Capture the cell that displays the provided text and extract its [x, y] central coordinate. 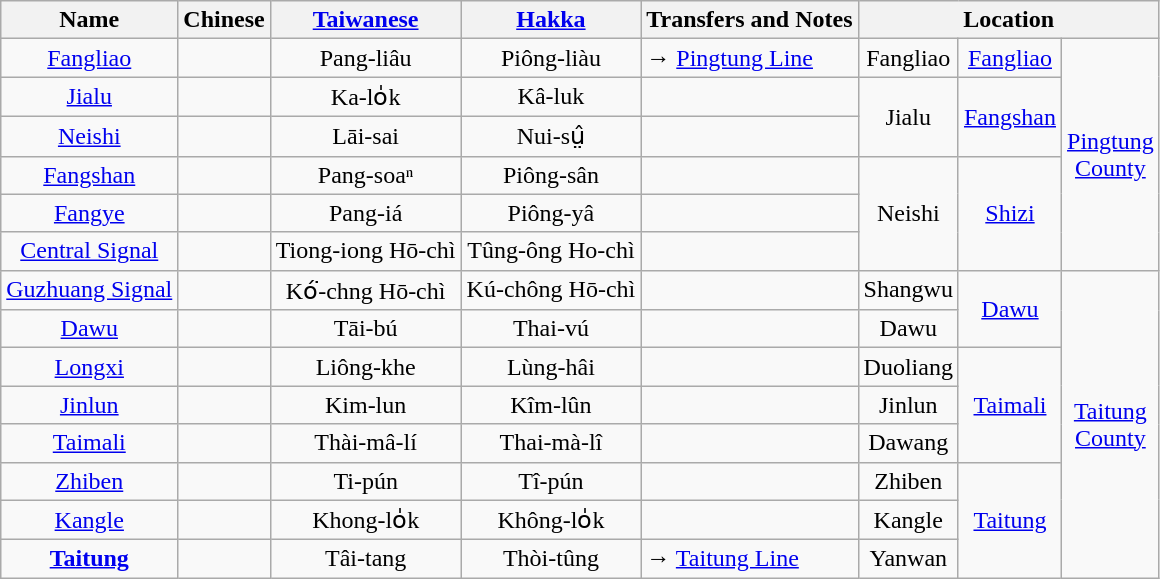
Lùng-hâi [551, 367]
Kim-lun [366, 405]
Thài-mâ-lí [366, 443]
Pang-iá [366, 213]
Hakka [551, 20]
Tûng-ông Ho-chì [551, 251]
Liông-khe [366, 367]
Thai-mà-lî [551, 443]
Khong-lo̍k [366, 520]
Ka-lo̍k [366, 97]
Duoliang [908, 367]
Kú-chông Hō-chì [551, 290]
PingtungCounty [1111, 154]
Kó͘-chng Hō-chì [366, 290]
→ Pingtung Line [750, 58]
Tiong-iong Hō-chì [366, 251]
Kâ-luk [551, 97]
Shizi [1010, 213]
Lāi-sai [366, 136]
Kîm-lûn [551, 405]
Piông-liàu [551, 58]
Thòi-tûng [551, 559]
Fangye [90, 213]
Guzhuang Signal [90, 290]
Chinese [224, 20]
Tāi-bú [366, 329]
Pang-liâu [366, 58]
TaitungCounty [1111, 424]
Location [1008, 20]
Thai-vú [551, 329]
Pang-soaⁿ [366, 175]
Longxi [90, 367]
Taiwanese [366, 20]
Tî-pún [551, 481]
→ Taitung Line [750, 559]
Nui-sṳ̂ [551, 136]
Central Signal [90, 251]
Không-lo̍k [551, 520]
Tâi-tang [366, 559]
Name [90, 20]
Transfers and Notes [750, 20]
Shangwu [908, 290]
Yanwan [908, 559]
Ti-pún [366, 481]
Piông-sân [551, 175]
Piông-yâ [551, 213]
Dawang [908, 443]
